Determine the [x, y] coordinate at the center of the cell enclosing the given text.  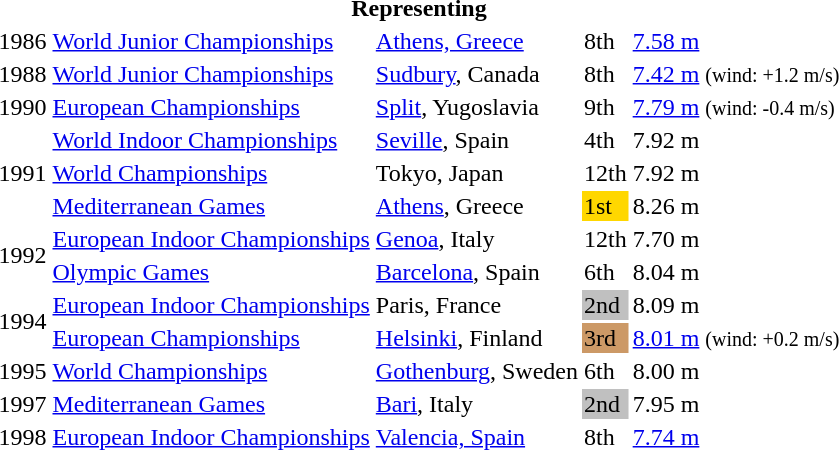
Genoa, Italy [476, 239]
Gothenburg, Sweden [476, 371]
Paris, France [476, 305]
World Indoor Championships [211, 140]
Seville, Spain [476, 140]
4th [605, 140]
Split, Yugoslavia [476, 107]
Sudbury, Canada [476, 74]
Helsinki, Finland [476, 338]
Bari, Italy [476, 404]
Barcelona, Spain [476, 272]
3rd [605, 338]
9th [605, 107]
Olympic Games [211, 272]
Tokyo, Japan [476, 173]
1st [605, 206]
